From the cell containing the given text, extract its center point as [X, Y] coordinate. 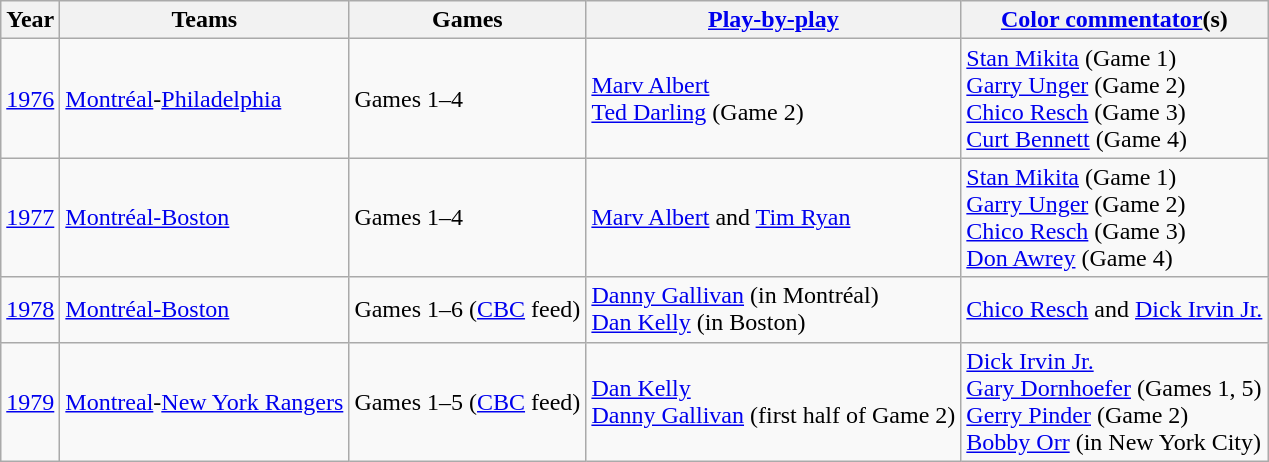
Color commentator(s) [1114, 20]
Year [30, 20]
Teams [204, 20]
Stan Mikita (Game 1)Garry Unger (Game 2)Chico Resch (Game 3)Curt Bennett (Game 4) [1114, 98]
Play-by-play [774, 20]
Games 1–5 (CBC feed) [468, 402]
1977 [30, 218]
Marv Albert and Tim Ryan [774, 218]
Marv AlbertTed Darling (Game 2) [774, 98]
Chico Resch and Dick Irvin Jr. [1114, 310]
Montreal-New York Rangers [204, 402]
1976 [30, 98]
Stan Mikita (Game 1)Garry Unger (Game 2)Chico Resch (Game 3)Don Awrey (Game 4) [1114, 218]
Montréal-Philadelphia [204, 98]
Games 1–6 (CBC feed) [468, 310]
1979 [30, 402]
1978 [30, 310]
Danny Gallivan (in Montréal)Dan Kelly (in Boston) [774, 310]
Dan KellyDanny Gallivan (first half of Game 2) [774, 402]
Dick Irvin Jr.Gary Dornhoefer (Games 1, 5)Gerry Pinder (Game 2)Bobby Orr (in New York City) [1114, 402]
Games [468, 20]
